Provide the [x, y] coordinate of the cell's center where the given text is located.  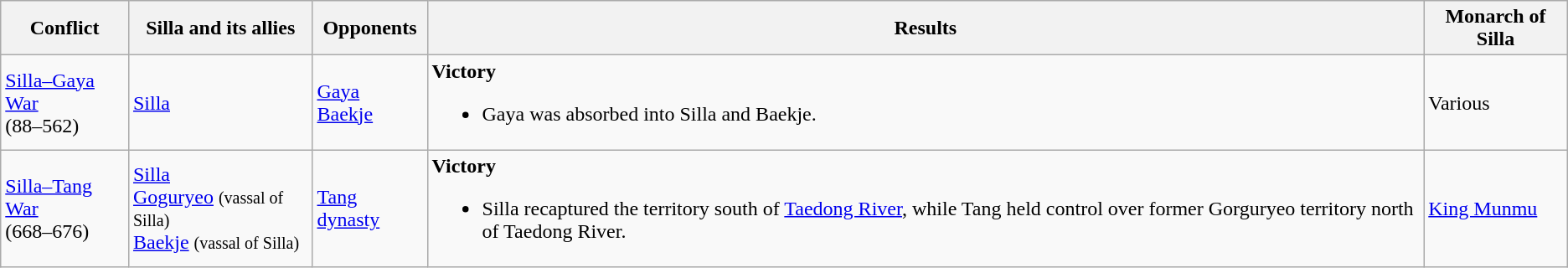
Silla and its allies [220, 28]
Results [926, 28]
VictorySilla recaptured the territory south of Taedong River, while Tang held control over former Gorguryeo territory north of Taedong River. [926, 209]
GayaBaekje [370, 102]
Various [1496, 102]
Silla–Tang War(668–676) [65, 209]
Opponents [370, 28]
Silla–Gaya War(88–562) [65, 102]
Tang dynasty [370, 209]
Silla [220, 102]
Conflict [65, 28]
VictoryGaya was absorbed into Silla and Baekje. [926, 102]
Monarch of Silla [1496, 28]
SillaGoguryeo (vassal of Silla)Baekje (vassal of Silla) [220, 209]
King Munmu [1496, 209]
